Return [X, Y] of the center of cell containing provided text 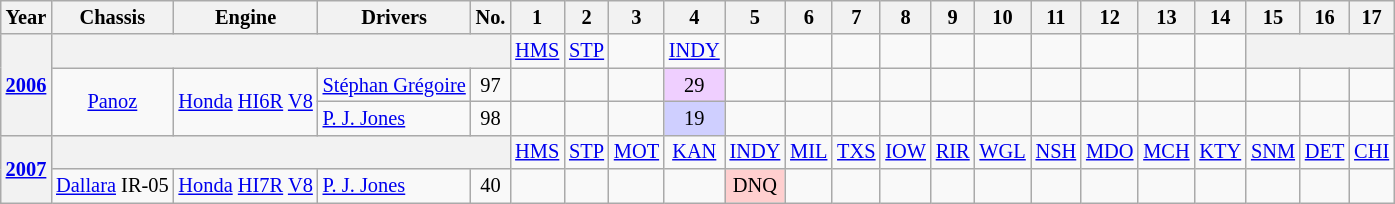
9 [953, 17]
Chassis [112, 17]
KTY [1220, 152]
19 [694, 118]
CHI [1372, 152]
No. [491, 17]
Stéphan Grégoire [394, 85]
RIR [953, 152]
17 [1372, 17]
IOW [905, 152]
KAN [694, 152]
8 [905, 17]
3 [636, 17]
1 [537, 17]
2006 [26, 84]
11 [1056, 17]
2 [586, 17]
12 [1110, 17]
Year [26, 17]
TXS [856, 152]
7 [856, 17]
29 [694, 85]
Honda HI6R V8 [246, 102]
40 [491, 186]
15 [1273, 17]
WGL [1003, 152]
5 [756, 17]
MIL [808, 152]
MCH [1166, 152]
16 [1324, 17]
97 [491, 85]
4 [694, 17]
Panoz [112, 102]
SNM [1273, 152]
MOT [636, 152]
Engine [246, 17]
MDO [1110, 152]
DET [1324, 152]
98 [491, 118]
Drivers [394, 17]
13 [1166, 17]
14 [1220, 17]
10 [1003, 17]
NSH [1056, 152]
Dallara IR-05 [112, 186]
6 [808, 17]
2007 [26, 168]
DNQ [756, 186]
Honda HI7R V8 [246, 186]
